Determine the (X, Y) coordinate at the center of the cell enclosing the given text.  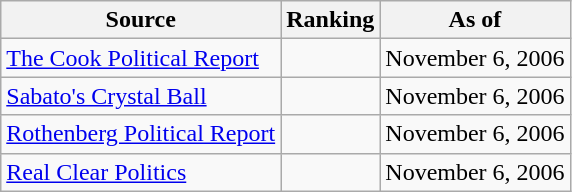
As of (475, 20)
The Cook Political Report (141, 58)
Real Clear Politics (141, 172)
Source (141, 20)
Rothenberg Political Report (141, 134)
Sabato's Crystal Ball (141, 96)
Ranking (330, 20)
